Locate the cell with the specified text and output its [x, y] center coordinate. 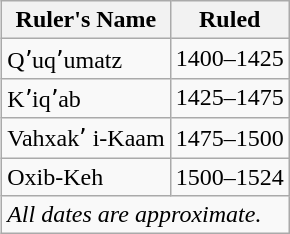
Qʼuqʼumatz [86, 59]
All dates are approximate. [146, 215]
Ruler's Name [86, 20]
1400–1425 [230, 59]
Kʼiqʼab [86, 98]
Vahxakʼ i-Kaam [86, 138]
Oxib-Keh [86, 177]
1500–1524 [230, 177]
Ruled [230, 20]
1475–1500 [230, 138]
1425–1475 [230, 98]
